Return the [X, Y] coordinate for the center point of the cell that contains the specified text.  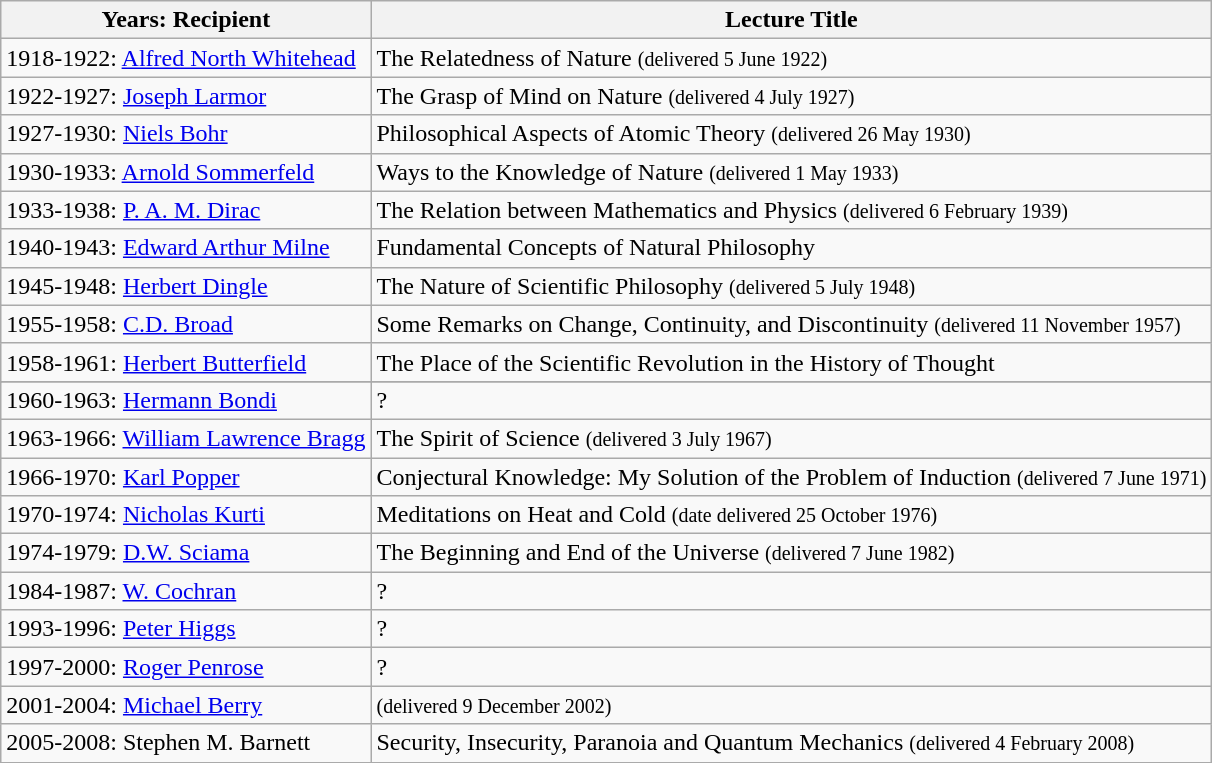
Ways to the Knowledge of Nature (delivered 1 May 1933) [792, 172]
1955-1958: C.D. Broad [186, 324]
The Grasp of Mind on Nature (delivered 4 July 1927) [792, 96]
2001-2004: Michael Berry [186, 705]
1960-1963: Hermann Bondi [186, 400]
The Nature of Scientific Philosophy (delivered 5 July 1948) [792, 286]
Meditations on Heat and Cold (date delivered 25 October 1976) [792, 515]
The Relatedness of Nature (delivered 5 June 1922) [792, 58]
The Place of the Scientific Revolution in the History of Thought [792, 362]
1993-1996: Peter Higgs [186, 629]
1930-1933: Arnold Sommerfeld [186, 172]
Years: Recipient [186, 20]
Some Remarks on Change, Continuity, and Discontinuity (delivered 11 November 1957) [792, 324]
The Spirit of Science (delivered 3 July 1967) [792, 438]
1997-2000: Roger Penrose [186, 667]
1984-1987: W. Cochran [186, 591]
1966-1970: Karl Popper [186, 477]
1918-1922: Alfred North Whitehead [186, 58]
1958-1961: Herbert Butterfield [186, 362]
2005-2008: Stephen M. Barnett [186, 743]
1940-1943: Edward Arthur Milne [186, 248]
1922-1927: Joseph Larmor [186, 96]
Philosophical Aspects of Atomic Theory (delivered 26 May 1930) [792, 134]
The Beginning and End of the Universe (delivered 7 June 1982) [792, 553]
1945-1948: Herbert Dingle [186, 286]
The Relation between Mathematics and Physics (delivered 6 February 1939) [792, 210]
Fundamental Concepts of Natural Philosophy [792, 248]
1933-1938: P. A. M. Dirac [186, 210]
1974-1979: D.W. Sciama [186, 553]
1963-1966: William Lawrence Bragg [186, 438]
Lecture Title [792, 20]
1927-1930: Niels Bohr [186, 134]
1970-1974: Nicholas Kurti [186, 515]
(delivered 9 December 2002) [792, 705]
Conjectural Knowledge: My Solution of the Problem of Induction (delivered 7 June 1971) [792, 477]
Security, Insecurity, Paranoia and Quantum Mechanics (delivered 4 February 2008) [792, 743]
